For the text-containing cell, return its midpoint in (X, Y) coordinate format. 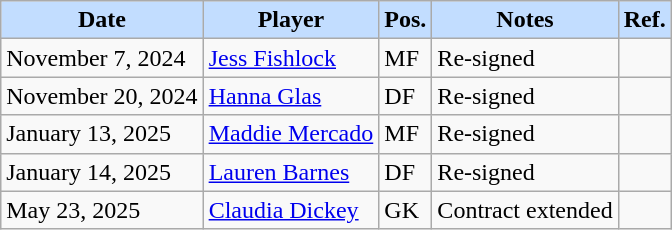
Ref. (644, 20)
Maddie Mercado (291, 134)
Contract extended (525, 210)
GK (406, 210)
January 13, 2025 (102, 134)
Pos. (406, 20)
November 20, 2024 (102, 96)
Lauren Barnes (291, 172)
Player (291, 20)
Jess Fishlock (291, 58)
January 14, 2025 (102, 172)
May 23, 2025 (102, 210)
Date (102, 20)
November 7, 2024 (102, 58)
Claudia Dickey (291, 210)
Notes (525, 20)
Hanna Glas (291, 96)
